Capture the cell that displays the provided text and extract its [X, Y] central coordinate. 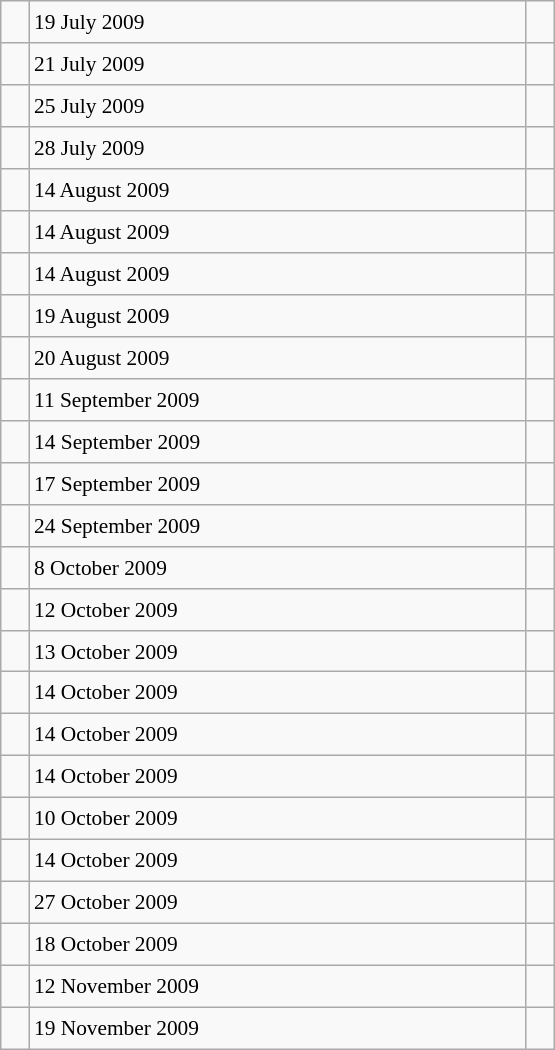
24 September 2009 [278, 525]
25 July 2009 [278, 106]
12 November 2009 [278, 986]
19 July 2009 [278, 22]
20 August 2009 [278, 358]
21 July 2009 [278, 64]
17 September 2009 [278, 483]
12 October 2009 [278, 609]
8 October 2009 [278, 567]
27 October 2009 [278, 903]
18 October 2009 [278, 945]
14 September 2009 [278, 441]
28 July 2009 [278, 148]
19 November 2009 [278, 1028]
11 September 2009 [278, 399]
10 October 2009 [278, 819]
19 August 2009 [278, 316]
13 October 2009 [278, 651]
